Find where the given text appears and provide that cell's center as (x, y) coordinate. 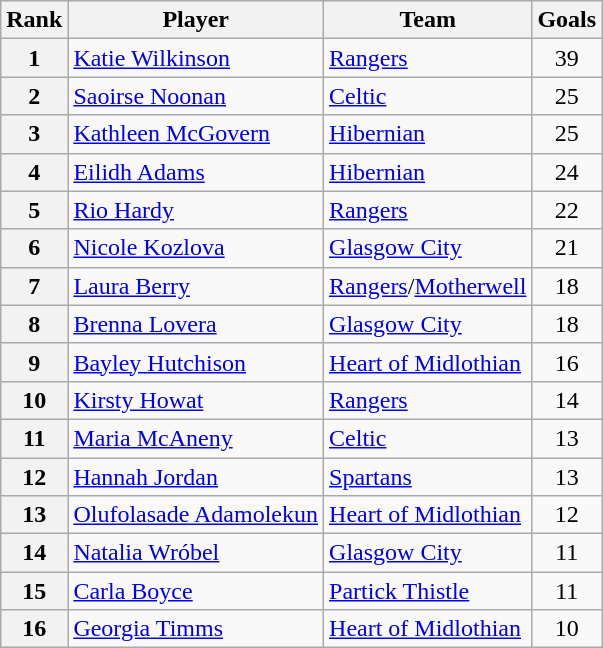
Player (196, 20)
39 (567, 58)
Carla Boyce (196, 591)
9 (34, 362)
Natalia Wróbel (196, 553)
3 (34, 134)
Olufolasade Adamolekun (196, 515)
Katie Wilkinson (196, 58)
5 (34, 210)
4 (34, 172)
7 (34, 286)
22 (567, 210)
Nicole Kozlova (196, 248)
24 (567, 172)
8 (34, 324)
Kirsty Howat (196, 400)
Saoirse Noonan (196, 96)
Rank (34, 20)
Brenna Lovera (196, 324)
6 (34, 248)
Goals (567, 20)
Partick Thistle (428, 591)
Bayley Hutchison (196, 362)
15 (34, 591)
Georgia Timms (196, 629)
Team (428, 20)
Laura Berry (196, 286)
1 (34, 58)
Spartans (428, 477)
Maria McAneny (196, 438)
Eilidh Adams (196, 172)
21 (567, 248)
Hannah Jordan (196, 477)
Rangers/Motherwell (428, 286)
Rio Hardy (196, 210)
2 (34, 96)
Kathleen McGovern (196, 134)
